Provide the (x, y) coordinate of the cell's center where the given text is located.  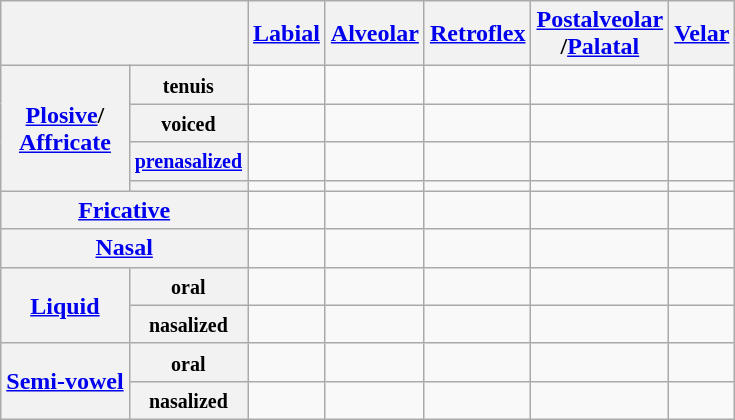
Fricative (124, 210)
Alveolar (374, 34)
Velar (702, 34)
Liquid (65, 305)
voiced (188, 123)
Plosive/Affricate (65, 128)
Postalveolar/Palatal (600, 34)
Semi-vowel (65, 381)
Labial (287, 34)
Nasal (124, 248)
Retroflex (478, 34)
prenasalized (188, 161)
tenuis (188, 85)
